Detect which cell encompasses the target text, then output its (x, y) center coordinate. 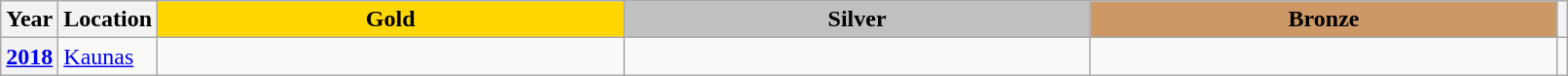
2018 (29, 57)
Silver (857, 19)
Kaunas (108, 57)
Gold (391, 19)
Location (108, 19)
Year (29, 19)
Bronze (1324, 19)
